Determine the [x, y] coordinate at the center of the cell enclosing the given text.  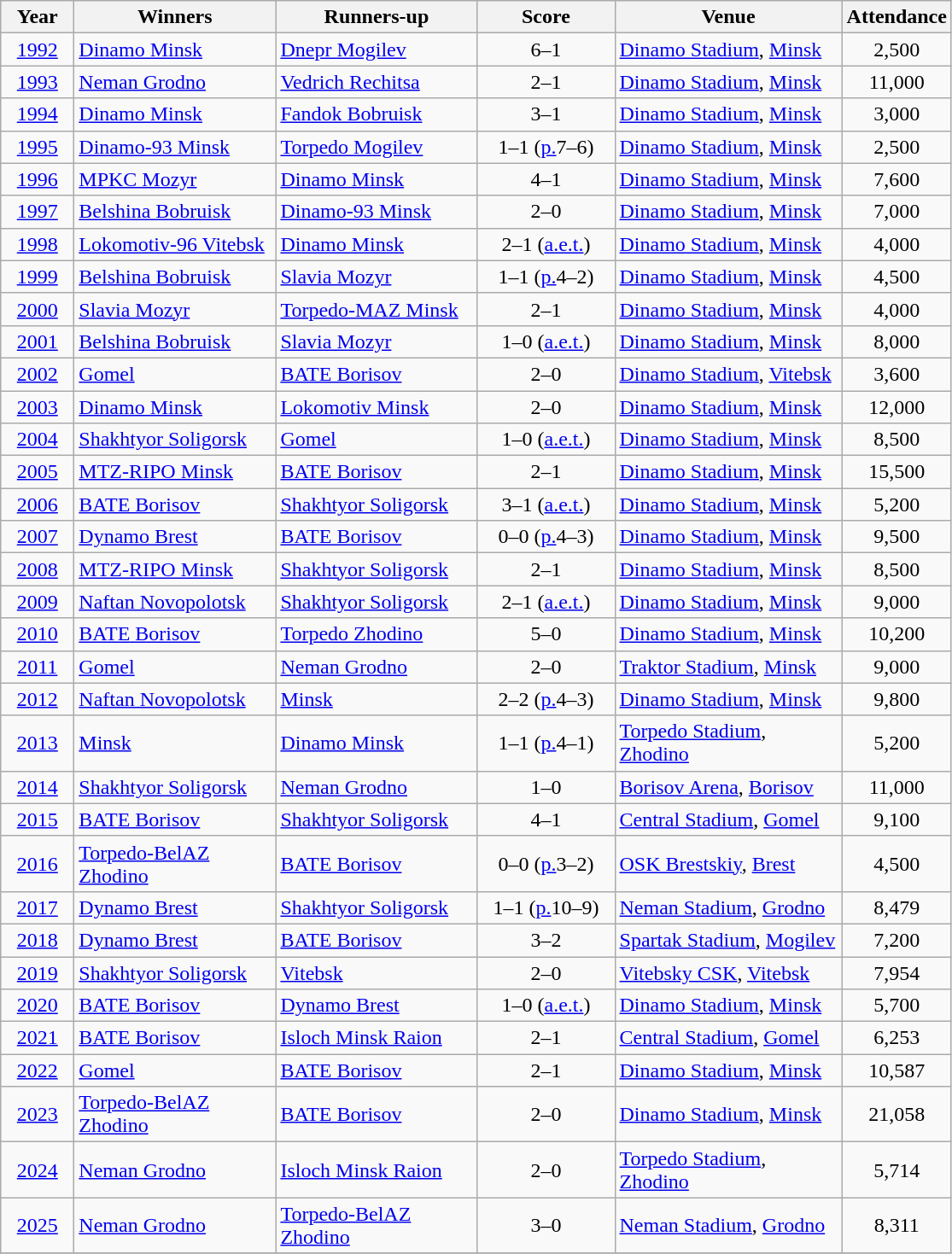
2023 [38, 1115]
8,479 [897, 907]
2025 [38, 1226]
Torpedo Mogilev [377, 147]
2019 [38, 972]
2000 [38, 309]
1–1 (p.10–9) [546, 907]
Vedrich Rechitsa [377, 82]
Spartak Stadium, Mogilev [728, 940]
Borisov Arena, Borisov [728, 787]
7,200 [897, 940]
1994 [38, 114]
2008 [38, 569]
Winners [175, 17]
2002 [38, 374]
Vitebsk [377, 972]
15,500 [897, 472]
8,000 [897, 341]
9,500 [897, 537]
21,058 [897, 1115]
2020 [38, 1006]
3–1 (a.e.t.) [546, 505]
Lokomotiv-96 Vitebsk [175, 244]
1998 [38, 244]
3–2 [546, 940]
Traktor Stadium, Minsk [728, 667]
OSK Brestskiy, Brest [728, 864]
9,800 [897, 699]
1999 [38, 277]
7,954 [897, 972]
10,200 [897, 634]
Lokomotiv Minsk [377, 407]
5,714 [897, 1169]
6,253 [897, 1038]
6–1 [546, 50]
12,000 [897, 407]
2006 [38, 505]
1–1 (p.4–2) [546, 277]
1–0 [546, 787]
8,311 [897, 1226]
2015 [38, 819]
1–1 (p.4–1) [546, 743]
3,600 [897, 374]
1995 [38, 147]
0–0 (p.4–3) [546, 537]
2004 [38, 440]
2014 [38, 787]
2003 [38, 407]
2022 [38, 1070]
MPKC Mozyr [175, 179]
1992 [38, 50]
1997 [38, 212]
2009 [38, 602]
10,587 [897, 1070]
Torpedo-MAZ Minsk [377, 309]
2018 [38, 940]
Score [546, 17]
Venue [728, 17]
2012 [38, 699]
5–0 [546, 634]
2007 [38, 537]
Dnepr Mogilev [377, 50]
2017 [38, 907]
9,100 [897, 819]
0–0 (p.3–2) [546, 864]
3,000 [897, 114]
3–1 [546, 114]
1993 [38, 82]
Vitebsky CSK, Vitebsk [728, 972]
2001 [38, 341]
2–2 (p.4–3) [546, 699]
1–1 (p.7–6) [546, 147]
7,000 [897, 212]
1996 [38, 179]
Runners-up [377, 17]
2010 [38, 634]
2016 [38, 864]
2011 [38, 667]
2005 [38, 472]
Fandok Bobruisk [377, 114]
2013 [38, 743]
Torpedo Zhodino [377, 634]
2021 [38, 1038]
Dinamo Stadium, Vitebsk [728, 374]
Year [38, 17]
3–0 [546, 1226]
5,700 [897, 1006]
2024 [38, 1169]
Attendance [897, 17]
7,600 [897, 179]
